Locate the cell with the specified text and output its (X, Y) center coordinate. 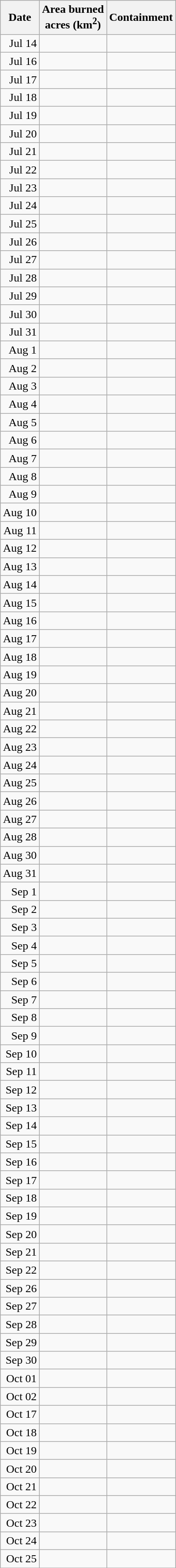
Jul 31 (20, 332)
Aug 2 (20, 368)
Sep 15 (20, 1144)
Aug 22 (20, 729)
Aug 13 (20, 566)
Aug 23 (20, 747)
Jul 30 (20, 314)
Sep 11 (20, 1072)
Oct 22 (20, 1504)
Oct 21 (20, 1486)
Aug 4 (20, 404)
Oct 24 (20, 1541)
Aug 12 (20, 548)
Aug 14 (20, 584)
Aug 26 (20, 801)
Sep 21 (20, 1252)
Aug 21 (20, 711)
Aug 16 (20, 620)
Jul 26 (20, 242)
Jul 23 (20, 188)
Jul 16 (20, 61)
Sep 29 (20, 1342)
Aug 20 (20, 693)
Jul 18 (20, 97)
Aug 3 (20, 386)
Sep 7 (20, 1000)
Sep 5 (20, 963)
Containment (141, 18)
Jul 20 (20, 134)
Jul 29 (20, 296)
Oct 23 (20, 1522)
Sep 8 (20, 1018)
Aug 7 (20, 458)
Aug 5 (20, 422)
Aug 6 (20, 440)
Jul 24 (20, 206)
Sep 22 (20, 1270)
Oct 02 (20, 1396)
Oct 01 (20, 1378)
Aug 19 (20, 675)
Aug 31 (20, 873)
Sep 17 (20, 1180)
Aug 18 (20, 656)
Sep 26 (20, 1288)
Sep 13 (20, 1108)
Sep 18 (20, 1198)
Oct 19 (20, 1450)
Sep 20 (20, 1234)
Sep 28 (20, 1324)
Jul 22 (20, 170)
Aug 30 (20, 855)
Sep 4 (20, 945)
Sep 1 (20, 891)
Aug 11 (20, 530)
Aug 1 (20, 350)
Sep 27 (20, 1306)
Jul 28 (20, 278)
Jul 25 (20, 224)
Sep 6 (20, 982)
Sep 14 (20, 1126)
Aug 28 (20, 837)
Sep 12 (20, 1090)
Sep 3 (20, 927)
Jul 21 (20, 152)
Jul 19 (20, 116)
Jul 14 (20, 43)
Sep 30 (20, 1360)
Aug 24 (20, 765)
Sep 16 (20, 1162)
Date (20, 18)
Sep 19 (20, 1216)
Jul 17 (20, 79)
Aug 15 (20, 602)
Aug 9 (20, 494)
Sep 2 (20, 909)
Aug 27 (20, 819)
Jul 27 (20, 260)
Area burnedacres (km2) (73, 18)
Aug 10 (20, 512)
Oct 17 (20, 1414)
Oct 20 (20, 1468)
Sep 10 (20, 1054)
Oct 18 (20, 1432)
Oct 25 (20, 1559)
Aug 17 (20, 638)
Sep 9 (20, 1036)
Aug 8 (20, 476)
Aug 25 (20, 783)
